Pinpoint the cell where the given text exists, returning its (X, Y) midpoint coordinate. 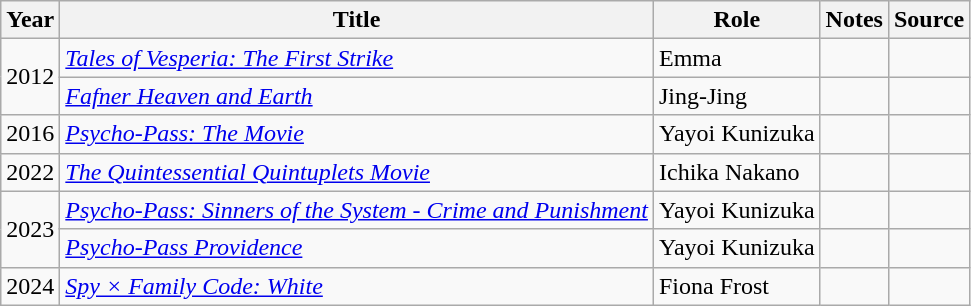
Fiona Frost (736, 286)
2016 (30, 134)
Notes (854, 20)
Fafner Heaven and Earth (357, 96)
Title (357, 20)
Year (30, 20)
Jing-Jing (736, 96)
Psycho-Pass: Sinners of the System - Crime and Punishment (357, 210)
2023 (30, 229)
Tales of Vesperia: The First Strike (357, 58)
Spy × Family Code: White (357, 286)
Psycho-Pass: The Movie (357, 134)
2022 (30, 172)
The Quintessential Quintuplets Movie (357, 172)
2012 (30, 77)
2024 (30, 286)
Psycho-Pass Providence (357, 248)
Emma (736, 58)
Ichika Nakano (736, 172)
Role (736, 20)
Source (928, 20)
